Identify which cell holds the provided text, then report its (x, y) central coordinate. 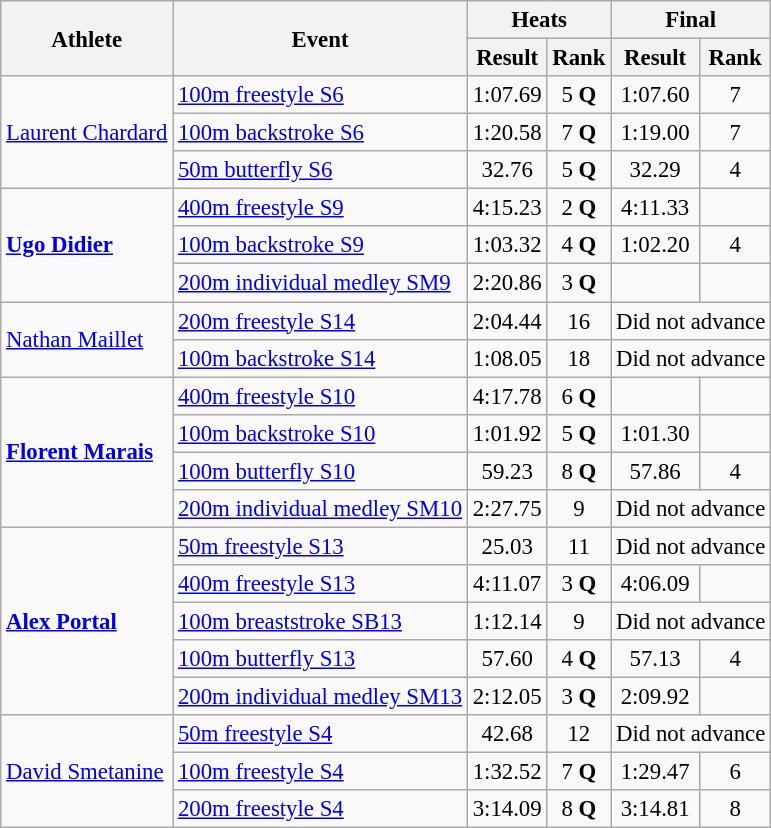
3:14.81 (656, 809)
11 (579, 546)
50m freestyle S13 (320, 546)
25.03 (507, 546)
Heats (538, 20)
2 Q (579, 208)
4:06.09 (656, 584)
100m breaststroke SB13 (320, 621)
57.60 (507, 659)
2:12.05 (507, 697)
400m freestyle S9 (320, 208)
1:08.05 (507, 358)
2:09.92 (656, 697)
1:12.14 (507, 621)
200m individual medley SM13 (320, 697)
32.29 (656, 170)
200m freestyle S14 (320, 321)
Event (320, 38)
400m freestyle S10 (320, 396)
100m backstroke S14 (320, 358)
59.23 (507, 471)
4:17.78 (507, 396)
100m backstroke S9 (320, 245)
57.13 (656, 659)
1:02.20 (656, 245)
4:11.07 (507, 584)
Alex Portal (87, 621)
12 (579, 734)
Ugo Didier (87, 246)
200m individual medley SM10 (320, 509)
100m backstroke S6 (320, 133)
100m butterfly S13 (320, 659)
6 Q (579, 396)
1:07.60 (656, 95)
David Smetanine (87, 772)
Florent Marais (87, 452)
4:11.33 (656, 208)
50m butterfly S6 (320, 170)
Final (691, 20)
100m backstroke S10 (320, 433)
1:03.32 (507, 245)
400m freestyle S13 (320, 584)
2:27.75 (507, 509)
200m individual medley SM9 (320, 283)
57.86 (656, 471)
32.76 (507, 170)
42.68 (507, 734)
1:32.52 (507, 772)
2:20.86 (507, 283)
1:01.30 (656, 433)
1:07.69 (507, 95)
100m butterfly S10 (320, 471)
18 (579, 358)
3:14.09 (507, 809)
Athlete (87, 38)
1:01.92 (507, 433)
1:20.58 (507, 133)
Nathan Maillet (87, 340)
50m freestyle S4 (320, 734)
2:04.44 (507, 321)
100m freestyle S4 (320, 772)
6 (734, 772)
100m freestyle S6 (320, 95)
200m freestyle S4 (320, 809)
8 (734, 809)
16 (579, 321)
Laurent Chardard (87, 132)
4:15.23 (507, 208)
1:19.00 (656, 133)
1:29.47 (656, 772)
